For the text-containing cell, return its midpoint in [x, y] coordinate format. 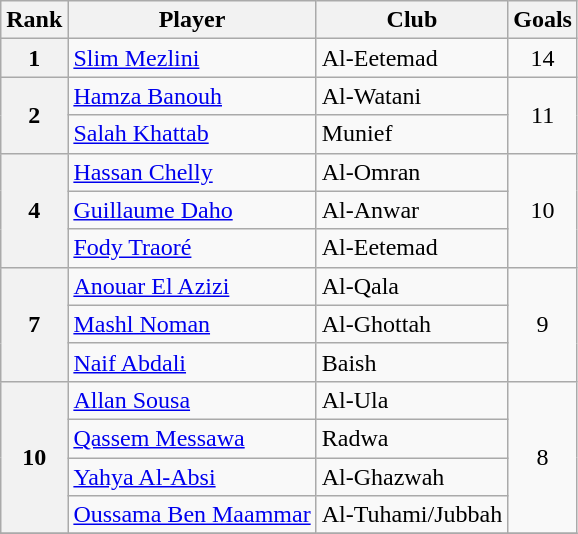
Salah Khattab [192, 134]
Al-Tuhami/Jubbah [412, 515]
Al-Watani [412, 96]
Rank [34, 20]
1 [34, 58]
Al-Anwar [412, 210]
Yahya Al-Absi [192, 477]
Hassan Chelly [192, 172]
14 [543, 58]
Munief [412, 134]
Fody Traoré [192, 248]
Allan Sousa [192, 400]
Guillaume Daho [192, 210]
Qassem Messawa [192, 438]
Baish [412, 362]
8 [543, 457]
Al-Omran [412, 172]
Naif Abdali [192, 362]
11 [543, 115]
Mashl Noman [192, 324]
Hamza Banouh [192, 96]
Oussama Ben Maammar [192, 515]
4 [34, 210]
Slim Mezlini [192, 58]
Al-Ghazwah [412, 477]
Al-Qala [412, 286]
2 [34, 115]
Radwa [412, 438]
9 [543, 324]
Player [192, 20]
Club [412, 20]
Anouar El Azizi [192, 286]
Goals [543, 20]
Al-Ghottah [412, 324]
Al-Ula [412, 400]
7 [34, 324]
